Return the (X, Y) coordinate for the center point of the cell that contains the specified text.  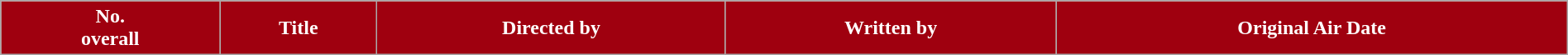
No.overall (111, 28)
Written by (891, 28)
Original Air Date (1312, 28)
Title (299, 28)
Directed by (551, 28)
